Search for the cell housing the specified text and yield its [x, y] center coordinate. 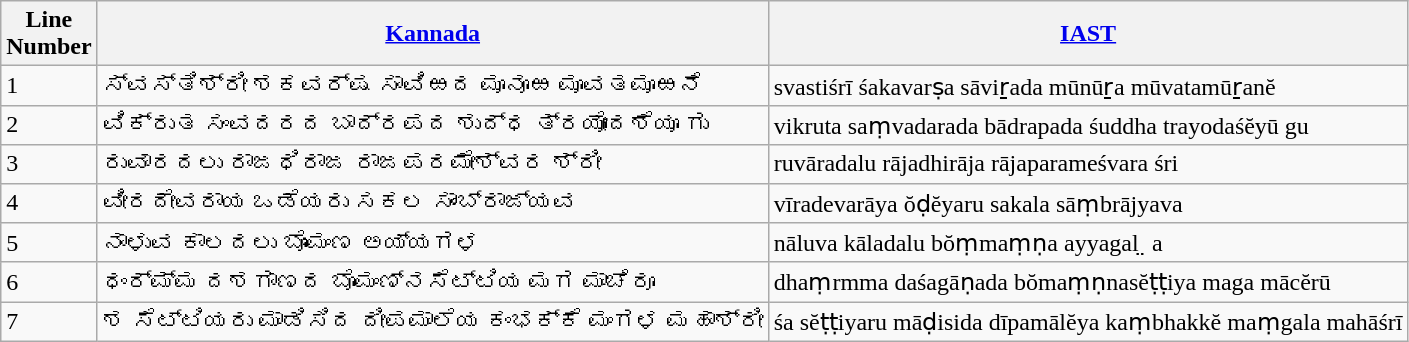
ruvāradalu rājadhirāja rājaparameśvara śri [1088, 164]
7 [49, 322]
ವಿಕ್ರುತ ಸಂವದರದ ಬಾದ್ರಪದ ಶುದ್ಧ ತ್ರಯೋದಶೆಯೂ ಗು [432, 125]
vikruta saṃvadarada bādrapada śuddha trayodaśĕyū gu [1088, 125]
ಸ್ವಸ್ತಿಶ್ರೀ ಶಕವರ್ಷ ಸಾವಿಱದ ಮೂನೂಱ ಮೂವತಮೂಱನೆ [432, 86]
6 [49, 282]
ಧಂರ್ಮ್ಮ ದಶಗಾಣದ ಬೊಮಂಣ್ನಸೆಟ್ಟಿಯ ಮಗ ಮಾಚೆರೂ [432, 282]
4 [49, 203]
Kannada [432, 34]
3 [49, 164]
ಶ ಸೆಟ್ಟಿಯರು ಮಾಡಿಸಿದ ದೀಪಮಾಲೆಯ ಕಂಭಕ್ಕೆ ಮಂಗಳ ಮಹಾಶ್ರೀ [432, 322]
svastiśrī śakavarṣa sāviṟada mūnūṟa mūvatamūṟanĕ [1088, 86]
2 [49, 125]
ನಾಳುವ ಕಾಲದಲು ಬೊಂಮಂಣ ಅಯ್ಯಗಳ [432, 243]
dhaṃrmma daśagāṇada bŏmaṃṇnasĕṭṭiya maga mācĕrū [1088, 282]
śa sĕṭṭiyaru māḍisida dīpamālĕya kaṃbhakkĕ maṃgala mahāśrī [1088, 322]
ವೀರದೇವರಾಯ ಒಡೆಯರು ಸಕಲ ಸಾಂಬ್ರಾಜ್ಯವ [432, 203]
5 [49, 243]
1 [49, 86]
IAST [1088, 34]
ರುವಾರದಲು ರಾಜಧಿರಾಜ ರಾಜಪರಮೇಶ್ವರ ಶ್ರೀ [432, 164]
nāluva kāladalu bŏṃmaṃṇa ayyagal ̤ a [1088, 243]
LineNumber [49, 34]
vīradevarāya ŏḍĕyaru sakala sāṃbrājyava [1088, 203]
